Output the (x, y) coordinate of the center of the cell containing the given text.  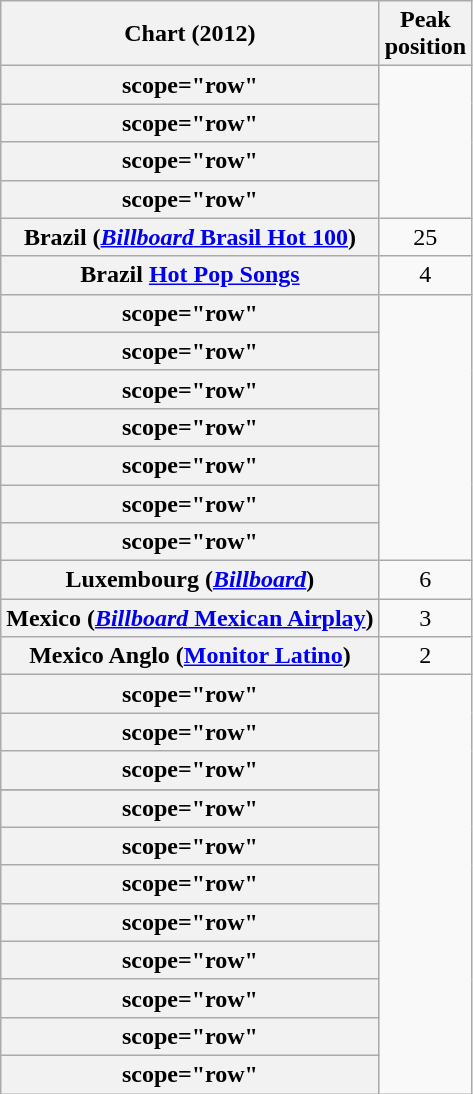
4 (425, 275)
Chart (2012) (190, 34)
3 (425, 618)
Brazil Hot Pop Songs (190, 275)
Mexico Anglo (Monitor Latino) (190, 656)
Mexico (Billboard Mexican Airplay) (190, 618)
25 (425, 237)
6 (425, 580)
2 (425, 656)
Peakposition (425, 34)
Luxembourg (Billboard) (190, 580)
Brazil (Billboard Brasil Hot 100) (190, 237)
